For the text-containing cell, return its midpoint in (X, Y) coordinate format. 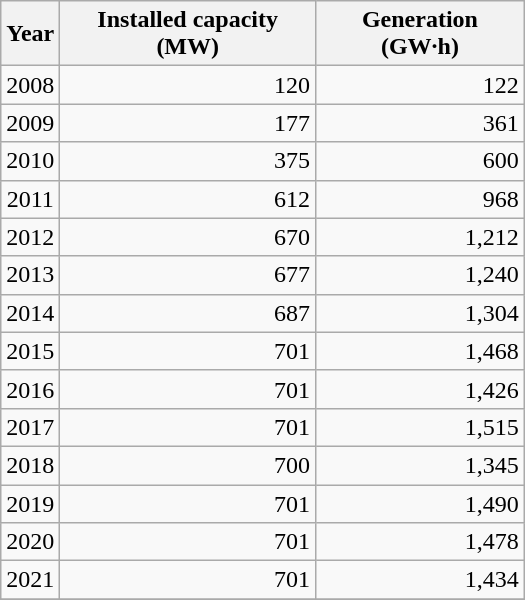
670 (188, 237)
2015 (30, 351)
1,426 (420, 389)
177 (188, 123)
1,468 (420, 351)
1,434 (420, 580)
1,490 (420, 503)
612 (188, 199)
1,345 (420, 465)
2011 (30, 199)
2018 (30, 465)
2010 (30, 161)
1,515 (420, 427)
700 (188, 465)
1,304 (420, 313)
2019 (30, 503)
361 (420, 123)
2017 (30, 427)
2016 (30, 389)
122 (420, 85)
1,478 (420, 542)
1,240 (420, 275)
2014 (30, 313)
2021 (30, 580)
Generation (GW·h) (420, 34)
2009 (30, 123)
Year (30, 34)
2012 (30, 237)
968 (420, 199)
2008 (30, 85)
1,212 (420, 237)
120 (188, 85)
600 (420, 161)
2013 (30, 275)
2020 (30, 542)
677 (188, 275)
375 (188, 161)
687 (188, 313)
Installed capacity (MW) (188, 34)
